Output the [x, y] coordinate of the center of the cell containing the given text.  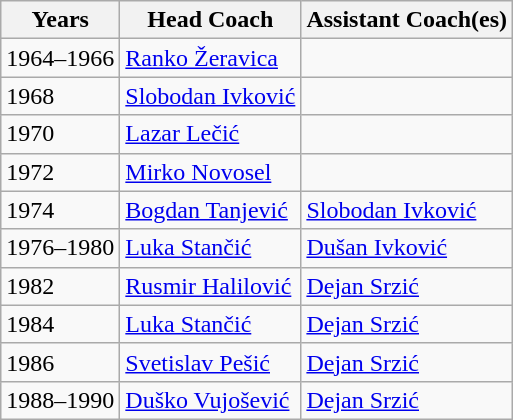
1982 [60, 286]
1972 [60, 172]
Head Coach [210, 20]
Svetislav Pešić [210, 362]
Bogdan Tanjević [210, 210]
1976–1980 [60, 248]
Assistant Coach(es) [407, 20]
1986 [60, 362]
Ranko Žeravica [210, 58]
Years [60, 20]
1984 [60, 324]
Dušan Ivković [407, 248]
1988–1990 [60, 400]
Mirko Novosel [210, 172]
Rusmir Halilović [210, 286]
1968 [60, 96]
1974 [60, 210]
1964–1966 [60, 58]
Duško Vujošević [210, 400]
1970 [60, 134]
Lazar Lečić [210, 134]
